Determine the (x, y) coordinate at the center of the cell enclosing the given text.  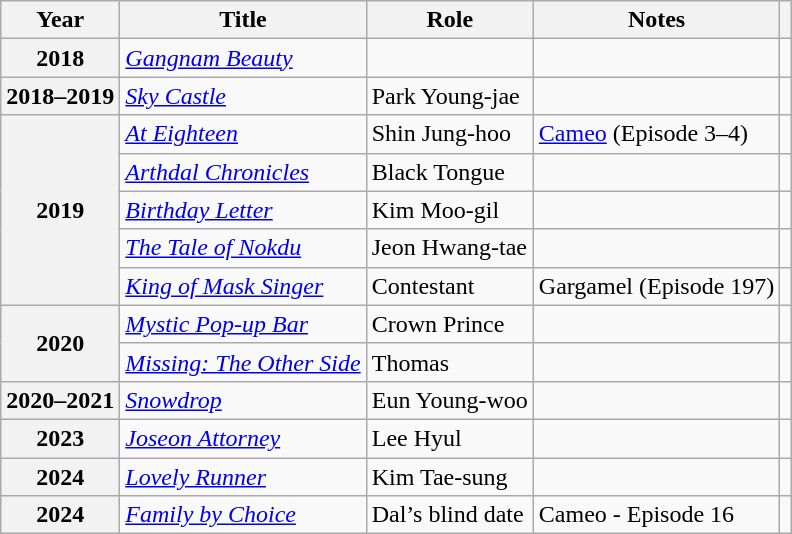
Thomas (450, 362)
Joseon Attorney (243, 438)
Missing: The Other Side (243, 362)
Black Tongue (450, 172)
Role (450, 20)
At Eighteen (243, 134)
Crown Prince (450, 324)
Gargamel (Episode 197) (656, 286)
Birthday Letter (243, 210)
Cameo (Episode 3–4) (656, 134)
Contestant (450, 286)
2018–2019 (60, 96)
2019 (60, 210)
Park Young-jae (450, 96)
The Tale of Nokdu (243, 248)
2023 (60, 438)
Lee Hyul (450, 438)
Year (60, 20)
2020–2021 (60, 400)
Lovely Runner (243, 477)
2020 (60, 343)
Eun Young-woo (450, 400)
Kim Moo-gil (450, 210)
Arthdal Chronicles (243, 172)
Cameo - Episode 16 (656, 515)
Snowdrop (243, 400)
King of Mask Singer (243, 286)
Family by Choice (243, 515)
Dal’s blind date (450, 515)
Kim Tae-sung (450, 477)
Sky Castle (243, 96)
Title (243, 20)
Jeon Hwang-tae (450, 248)
Mystic Pop-up Bar (243, 324)
Shin Jung-hoo (450, 134)
Gangnam Beauty (243, 58)
Notes (656, 20)
2018 (60, 58)
